Return (X, Y) of the center of cell containing provided text 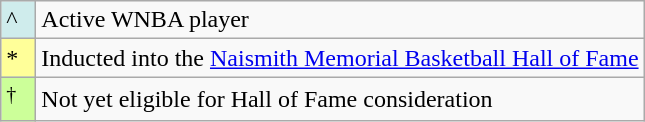
^ (18, 20)
Not yet eligible for Hall of Fame consideration (340, 100)
* (18, 58)
† (18, 100)
Active WNBA player (340, 20)
Inducted into the Naismith Memorial Basketball Hall of Fame (340, 58)
